Locate the cell with the specified text and output its (X, Y) center coordinate. 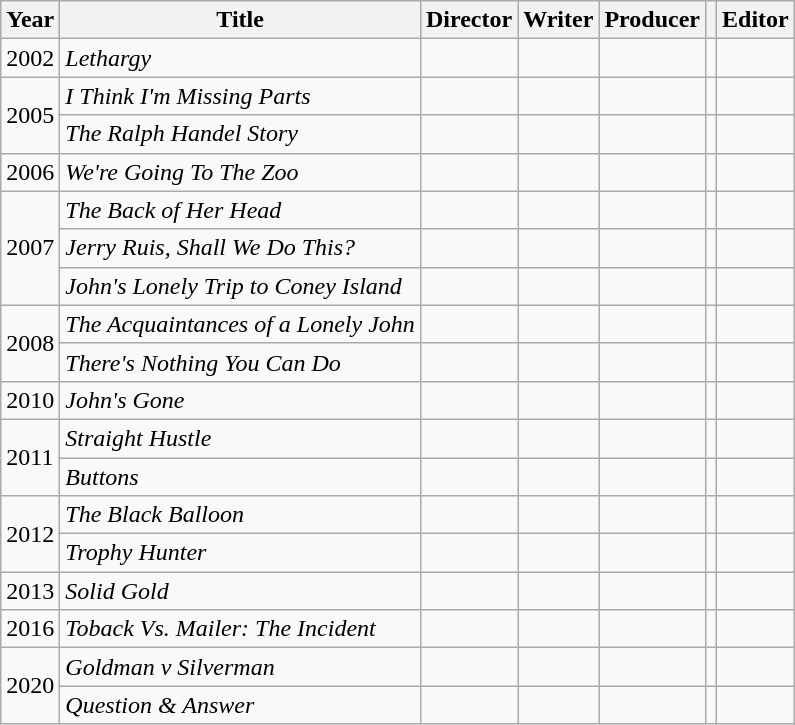
Editor (756, 20)
2007 (30, 248)
2016 (30, 629)
2005 (30, 115)
Solid Gold (240, 591)
We're Going To The Zoo (240, 172)
2012 (30, 534)
Director (468, 20)
2002 (30, 58)
I Think I'm Missing Parts (240, 96)
The Black Balloon (240, 515)
Toback Vs. Mailer: The Incident (240, 629)
2008 (30, 343)
Title (240, 20)
2013 (30, 591)
Lethargy (240, 58)
Writer (558, 20)
The Back of Her Head (240, 210)
Buttons (240, 477)
2010 (30, 400)
The Ralph Handel Story (240, 134)
There's Nothing You Can Do (240, 362)
John's Gone (240, 400)
Producer (652, 20)
Trophy Hunter (240, 553)
Straight Hustle (240, 438)
Goldman v Silverman (240, 667)
The Acquaintances of a Lonely John (240, 324)
John's Lonely Trip to Coney Island (240, 286)
2020 (30, 686)
Year (30, 20)
Question & Answer (240, 705)
2011 (30, 457)
2006 (30, 172)
Jerry Ruis, Shall We Do This? (240, 248)
